Locate the cell with the specified text and output its [X, Y] center coordinate. 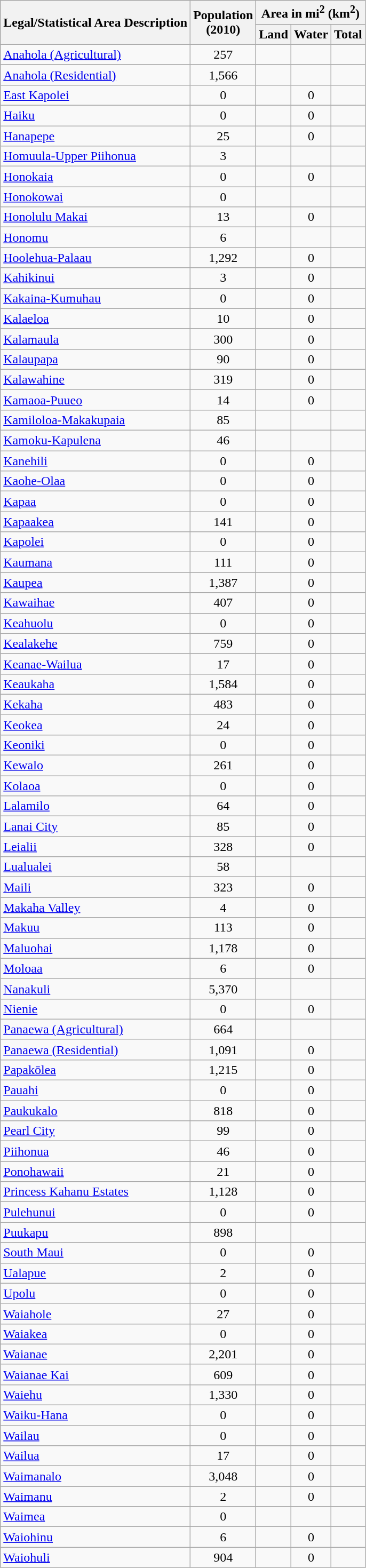
1,330 [223, 1395]
141 [223, 522]
Kahikinui [96, 278]
Lalamilo [96, 806]
1,566 [223, 75]
Kamaoa-Puueo [96, 400]
111 [223, 562]
Pulehunui [96, 1212]
14 [223, 400]
2,201 [223, 1354]
Keoniki [96, 745]
Kaohe-Olaa [96, 481]
Kakaina-Kumuhau [96, 298]
Land [274, 34]
898 [223, 1232]
Ponohawaii [96, 1172]
Kapolei [96, 542]
3,048 [223, 1476]
Population(2010) [223, 22]
East Kapolei [96, 95]
Papakōlea [96, 1070]
1,178 [223, 948]
Keaukaha [96, 684]
Kolaoa [96, 786]
Honolulu Makai [96, 217]
483 [223, 704]
Anahola (Residential) [96, 75]
24 [223, 725]
Honokaia [96, 177]
Waimea [96, 1517]
Panaewa (Residential) [96, 1049]
Keahuolu [96, 623]
Kalaeloa [96, 319]
Hoolehua-Palaau [96, 258]
Maili [96, 887]
1,215 [223, 1070]
Kaumana [96, 562]
Waiku-Hana [96, 1415]
Hanapepe [96, 136]
Legal/Statistical Area Description [96, 22]
Pearl City [96, 1131]
Haiku [96, 116]
261 [223, 766]
64 [223, 806]
904 [223, 1557]
Wailua [96, 1456]
328 [223, 847]
99 [223, 1131]
Honomu [96, 237]
27 [223, 1314]
Kanehili [96, 461]
Keokea [96, 725]
1,292 [223, 258]
25 [223, 136]
319 [223, 379]
Waiohuli [96, 1557]
1,387 [223, 583]
Waiohinu [96, 1537]
Lualualei [96, 867]
90 [223, 359]
Makuu [96, 928]
113 [223, 928]
Kalaupapa [96, 359]
407 [223, 603]
Keanae-Wailua [96, 664]
Area in mi2 (km2) [311, 13]
Paukukalo [96, 1111]
Wailau [96, 1436]
Kaupea [96, 583]
Moloaa [96, 968]
1,091 [223, 1049]
Upolu [96, 1293]
759 [223, 643]
Puukapu [96, 1232]
257 [223, 54]
Kapaakea [96, 522]
4 [223, 908]
Waiahole [96, 1314]
Anahola (Agricultural) [96, 54]
Waianae [96, 1354]
Nanakuli [96, 989]
Homuula-Upper Piihonua [96, 156]
300 [223, 339]
323 [223, 887]
Water [312, 34]
10 [223, 319]
Kawaihae [96, 603]
Princess Kahanu Estates [96, 1192]
58 [223, 867]
Panaewa (Agricultural) [96, 1029]
Kealakehe [96, 643]
Honokowai [96, 197]
609 [223, 1374]
Waiehu [96, 1395]
Makaha Valley [96, 908]
Total [348, 34]
Maluohai [96, 948]
Leialii [96, 847]
Piihonua [96, 1151]
1,584 [223, 684]
Ualapue [96, 1273]
Waiakea [96, 1334]
664 [223, 1029]
Kapaa [96, 502]
Kamiloloa-Makakupaia [96, 420]
Kewalo [96, 766]
Waianae Kai [96, 1374]
818 [223, 1111]
Kekaha [96, 704]
Nienie [96, 1009]
1,128 [223, 1192]
5,370 [223, 989]
Kalawahine [96, 379]
21 [223, 1172]
Kalamaula [96, 339]
Waimanalo [96, 1476]
Waimanu [96, 1497]
13 [223, 217]
Pauahi [96, 1091]
South Maui [96, 1253]
Kamoku-Kapulena [96, 441]
Lanai City [96, 826]
